Scan for the cell matching the given text and deliver its (X, Y) coordinate at center. 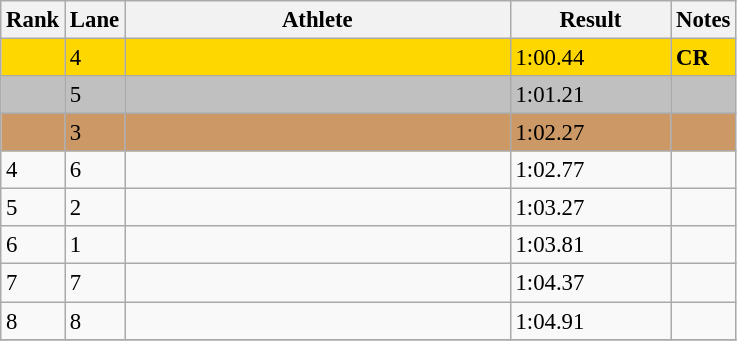
Rank (33, 20)
CR (704, 58)
3 (95, 133)
Result (590, 20)
2 (95, 208)
1:03.27 (590, 208)
1:04.91 (590, 321)
Notes (704, 20)
Lane (95, 20)
1 (95, 245)
1:02.27 (590, 133)
1:00.44 (590, 58)
1:04.37 (590, 283)
1:02.77 (590, 170)
1:03.81 (590, 245)
Athlete (318, 20)
1:01.21 (590, 95)
